Extract the (X, Y) coordinate from the center of the cell holding the provided text.  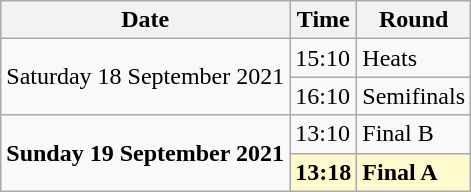
16:10 (324, 96)
Heats (414, 58)
Time (324, 20)
13:10 (324, 134)
Final A (414, 172)
13:18 (324, 172)
Sunday 19 September 2021 (146, 153)
Semifinals (414, 96)
Saturday 18 September 2021 (146, 77)
Final B (414, 134)
Date (146, 20)
Round (414, 20)
15:10 (324, 58)
